Return the [X, Y] coordinate for the center point of the cell that contains the specified text.  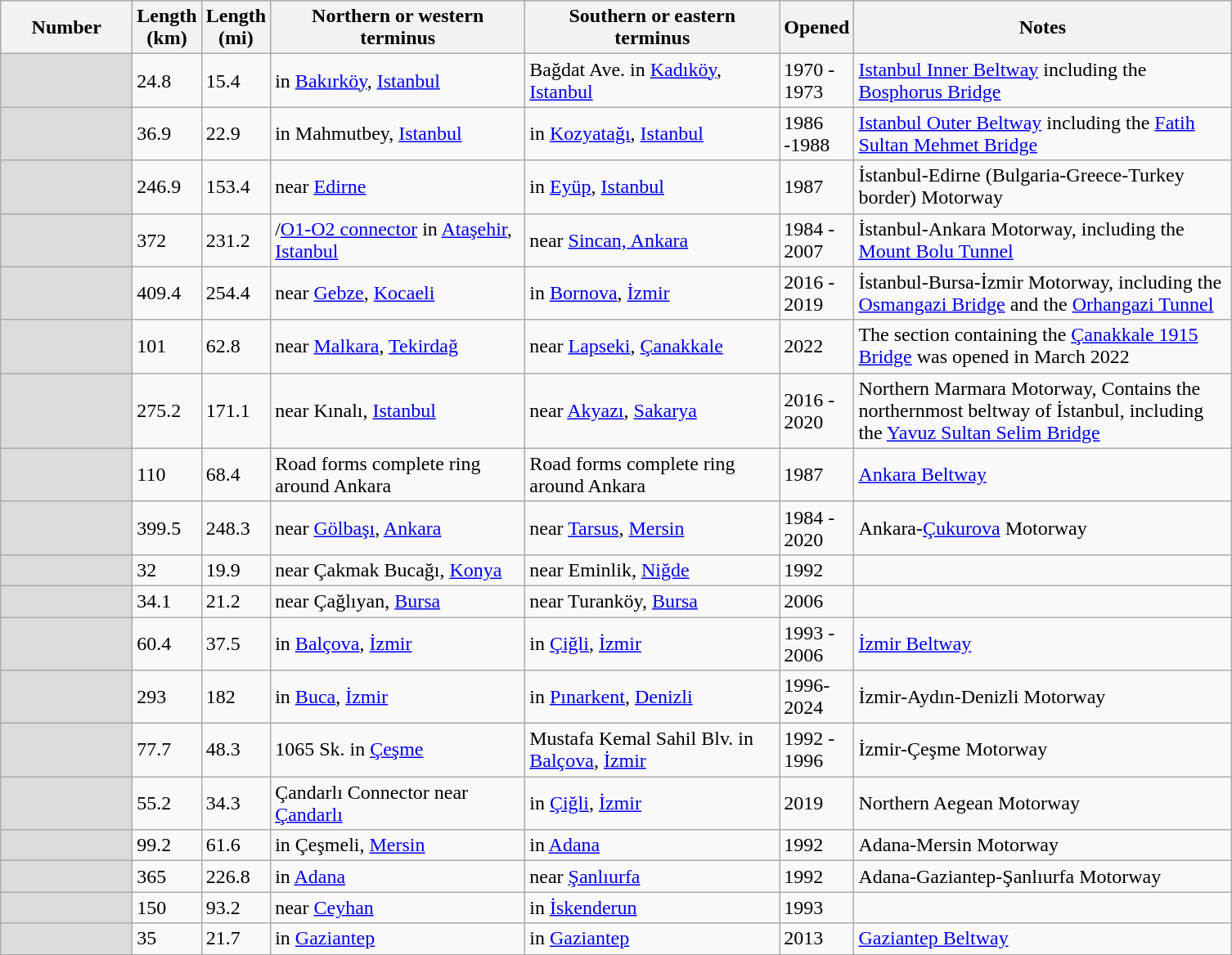
21.2 [236, 601]
near Gebze, Kocaeli [398, 293]
24.8 [167, 80]
1993 - 2006 [816, 643]
Istanbul Inner Beltway including the Bosphorus Bridge [1042, 80]
Number [67, 28]
near Şanlıurfa [653, 877]
2013 [816, 939]
near Sincan, Ankara [653, 240]
231.2 [236, 240]
101 [167, 347]
1992 - 1996 [816, 751]
in Eyüp, Istanbul [653, 186]
/O1-O2 connector in Ataşehir, Istanbul [398, 240]
Opened [816, 28]
32 [167, 570]
near Gölbaşı, Ankara [398, 528]
near Lapseki, Çanakkale [653, 347]
246.9 [167, 186]
Istanbul Outer Beltway including the Fatih Sultan Mehmet Bridge [1042, 134]
1986 -1988 [816, 134]
226.8 [236, 877]
Adana-Mersin Motorway [1042, 845]
Çandarlı Connector near Çandarlı [398, 803]
Ankara-Çukurova Motorway [1042, 528]
İzmir-Çeşme Motorway [1042, 751]
48.3 [236, 751]
in Kozyatağı, Istanbul [653, 134]
Northern Marmara Motorway, Contains the northernmost beltway of İstanbul, including the Yavuz Sultan Selim Bridge [1042, 410]
182 [236, 697]
2016 - 2020 [816, 410]
The section containing the Çanakkale 1915 Bridge was opened in March 2022 [1042, 347]
372 [167, 240]
near Çağlıyan, Bursa [398, 601]
Bağdat Ave. in Kadıköy, Istanbul [653, 80]
near Akyazı, Sakarya [653, 410]
171.1 [236, 410]
77.7 [167, 751]
Northern or western terminus [398, 28]
21.7 [236, 939]
153.4 [236, 186]
in Bakırköy, Istanbul [398, 80]
60.4 [167, 643]
275.2 [167, 410]
Ankara Beltway [1042, 474]
Length (mi) [236, 28]
2016 - 2019 [816, 293]
Northern Aegean Motorway [1042, 803]
in Buca, İzmir [398, 697]
110 [167, 474]
İzmir-Aydın-Denizli Motorway [1042, 697]
Adana-Gaziantep-Şanlıurfa Motorway [1042, 877]
Gaziantep Beltway [1042, 939]
near Çakmak Bucağı, Konya [398, 570]
93.2 [236, 908]
in İskenderun [653, 908]
Mustafa Kemal Sahil Blv. in Balçova, İzmir [653, 751]
İstanbul-Bursa-İzmir Motorway, including the Osmangazi Bridge and the Orhangazi Tunnel [1042, 293]
61.6 [236, 845]
near Malkara, Tekirdağ [398, 347]
1970 - 1973 [816, 80]
near Ceyhan [398, 908]
55.2 [167, 803]
in Pınarkent, Denizli [653, 697]
19.9 [236, 570]
1984 - 2020 [816, 528]
Southern or eastern terminus [653, 28]
in Bornova, İzmir [653, 293]
İzmir Beltway [1042, 643]
62.8 [236, 347]
near Tarsus, Mersin [653, 528]
68.4 [236, 474]
2022 [816, 347]
1993 [816, 908]
1065 Sk. in Çeşme [398, 751]
in Çeşmeli, Mersin [398, 845]
in Mahmutbey, Istanbul [398, 134]
248.3 [236, 528]
Notes [1042, 28]
34.1 [167, 601]
İstanbul-Ankara Motorway, including the Mount Bolu Tunnel [1042, 240]
34.3 [236, 803]
35 [167, 939]
293 [167, 697]
1996-2024 [816, 697]
2006 [816, 601]
2019 [816, 803]
15.4 [236, 80]
365 [167, 877]
near Kınalı, Istanbul [398, 410]
37.5 [236, 643]
near Edirne [398, 186]
22.9 [236, 134]
1984 - 2007 [816, 240]
409.4 [167, 293]
Length (km) [167, 28]
near Turanköy, Bursa [653, 601]
near Eminlik, Niğde [653, 570]
254.4 [236, 293]
99.2 [167, 845]
İstanbul-Edirne (Bulgaria-Greece-Turkey border) Motorway [1042, 186]
36.9 [167, 134]
in Balçova, İzmir [398, 643]
150 [167, 908]
399.5 [167, 528]
